Capture the cell that displays the provided text and extract its (X, Y) central coordinate. 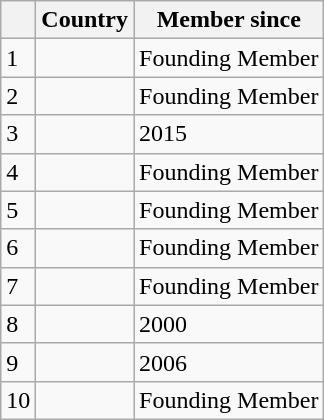
3 (18, 134)
5 (18, 210)
4 (18, 172)
Member since (229, 20)
10 (18, 400)
9 (18, 362)
7 (18, 286)
8 (18, 324)
6 (18, 248)
1 (18, 58)
2006 (229, 362)
2000 (229, 324)
2015 (229, 134)
2 (18, 96)
Country (85, 20)
